Determine the [X, Y] coordinate at the center of the cell enclosing the given text.  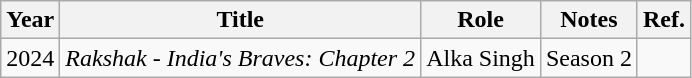
Season 2 [588, 58]
2024 [30, 58]
Alka Singh [481, 58]
Year [30, 20]
Title [240, 20]
Rakshak - India's Braves: Chapter 2 [240, 58]
Notes [588, 20]
Role [481, 20]
Ref. [664, 20]
